Identify which cell holds the provided text, then report its [x, y] central coordinate. 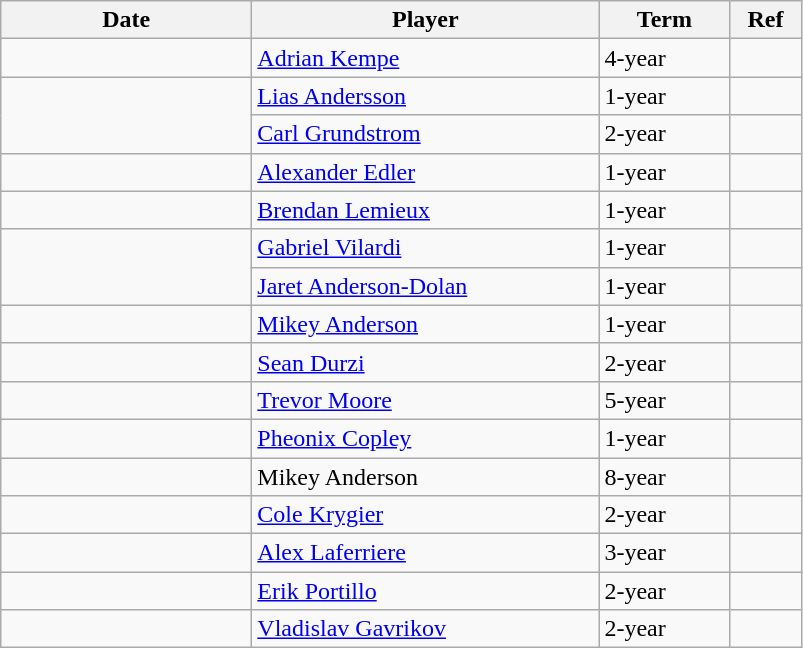
Pheonix Copley [426, 438]
Jaret Anderson-Dolan [426, 286]
Cole Krygier [426, 515]
Date [126, 20]
Brendan Lemieux [426, 210]
Sean Durzi [426, 362]
8-year [664, 477]
Alexander Edler [426, 172]
Trevor Moore [426, 400]
Term [664, 20]
3-year [664, 553]
Player [426, 20]
Vladislav Gavrikov [426, 629]
Alex Laferriere [426, 553]
Ref [766, 20]
5-year [664, 400]
Adrian Kempe [426, 58]
Erik Portillo [426, 591]
4-year [664, 58]
Carl Grundstrom [426, 134]
Gabriel Vilardi [426, 248]
Lias Andersson [426, 96]
